Locate the cell with the specified text and output its [x, y] center coordinate. 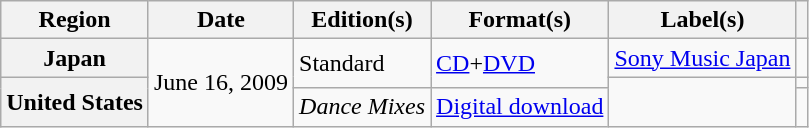
CD+DVD [520, 64]
Format(s) [520, 20]
Region [75, 20]
Japan [75, 58]
Label(s) [702, 20]
Standard [362, 64]
Sony Music Japan [702, 58]
Date [220, 20]
Dance Mixes [362, 107]
June 16, 2009 [220, 82]
United States [75, 102]
Edition(s) [362, 20]
Digital download [520, 107]
